Pinpoint the cell where the given text exists, returning its [x, y] midpoint coordinate. 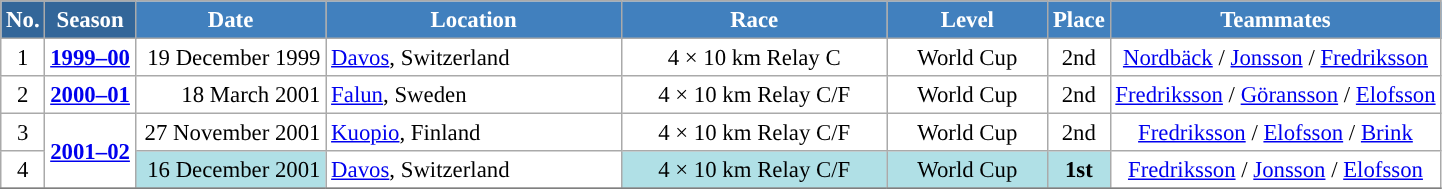
Level [968, 20]
Place [1079, 20]
19 December 1999 [230, 58]
Nordbäck / Jonsson / Fredriksson [1276, 58]
Kuopio, Finland [474, 133]
Date [230, 20]
Season [90, 20]
Fredriksson / Elofsson / Brink [1276, 133]
Race [754, 20]
2001–02 [90, 152]
16 December 2001 [230, 170]
Location [474, 20]
3 [23, 133]
Falun, Sweden [474, 95]
1 [23, 58]
Teammates [1276, 20]
2000–01 [90, 95]
4 × 10 km Relay C [754, 58]
1st [1079, 170]
1999–00 [90, 58]
Fredriksson / Göransson / Elofsson [1276, 95]
Fredriksson / Jonsson / Elofsson [1276, 170]
18 March 2001 [230, 95]
27 November 2001 [230, 133]
4 [23, 170]
No. [23, 20]
2 [23, 95]
